Identify which cell holds the provided text, then report its (x, y) central coordinate. 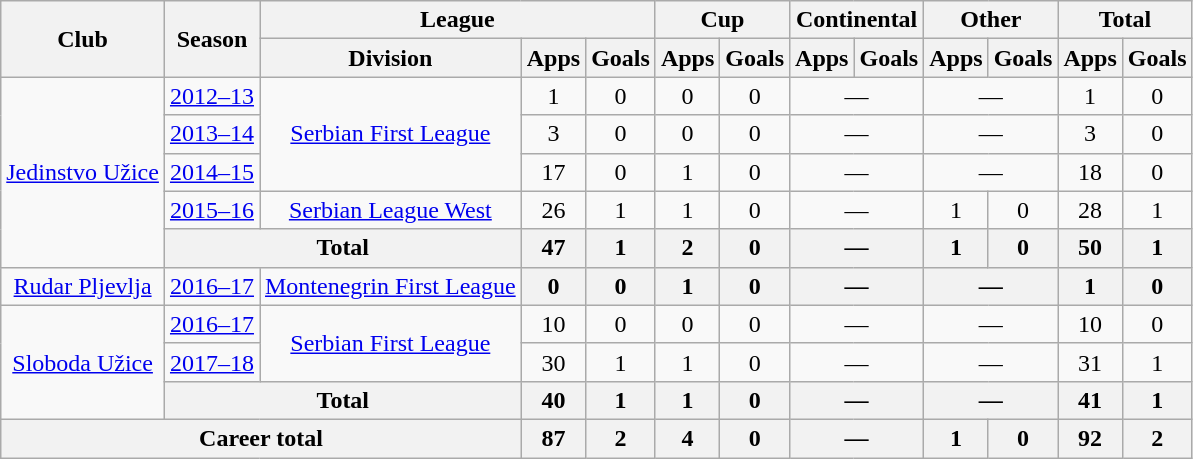
Montenegrin First League (391, 286)
Season (212, 39)
Career total (261, 438)
26 (553, 210)
Rudar Pljevlja (83, 286)
18 (1090, 172)
Jedinstvo Užice (83, 172)
40 (553, 400)
2017–18 (212, 362)
League (458, 20)
87 (553, 438)
Continental (857, 20)
41 (1090, 400)
Club (83, 39)
17 (553, 172)
2013–14 (212, 134)
30 (553, 362)
92 (1090, 438)
Sloboda Užice (83, 362)
Serbian League West (391, 210)
28 (1090, 210)
Cup (722, 20)
Division (391, 58)
47 (553, 248)
2015–16 (212, 210)
2014–15 (212, 172)
Other (991, 20)
2012–13 (212, 96)
31 (1090, 362)
50 (1090, 248)
4 (687, 438)
